Extract the (X, Y) coordinate from the center of the cell holding the provided text.  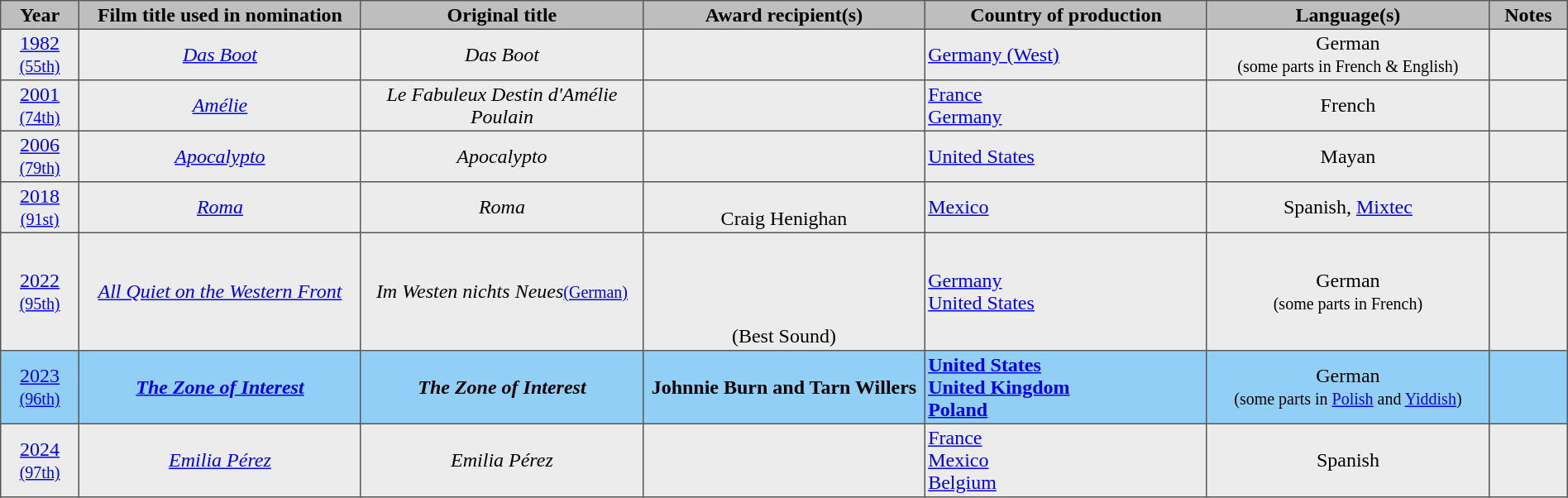
Amélie (220, 106)
France Mexico Belgium (1065, 460)
Im Westen nichts Neues(German) (501, 291)
Spanish (1348, 460)
All Quiet on the Western Front (220, 291)
(Best Sound) (784, 291)
Award recipient(s) (784, 15)
Spanish, Mixtec (1348, 208)
Johnnie Burn and Tarn Willers (784, 387)
United States United Kingdom Poland (1065, 387)
Film title used in nomination (220, 15)
Mexico (1065, 208)
Craig Henighan (784, 208)
Country of production (1065, 15)
France Germany (1065, 106)
Language(s) (1348, 15)
2024(97th) (40, 460)
2018(91st) (40, 208)
2006(79th) (40, 156)
2022(95th) (40, 291)
Germany (West) (1065, 55)
Year (40, 15)
Le Fabuleux Destin d'Amélie Poulain (501, 106)
2001(74th) (40, 106)
French (1348, 106)
Notes (1528, 15)
Original title (501, 15)
Mayan (1348, 156)
German (some parts in Polish and Yiddish) (1348, 387)
Germany United States (1065, 291)
1982(55th) (40, 55)
German(some parts in French & English) (1348, 55)
German (some parts in French) (1348, 291)
2023(96th) (40, 387)
United States (1065, 156)
